Find where the given text appears and provide that cell's center as (X, Y) coordinate. 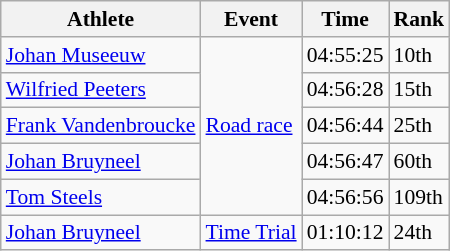
Frank Vandenbroucke (101, 126)
Johan Museeuw (101, 55)
04:56:47 (346, 162)
Rank (420, 19)
04:56:56 (346, 197)
01:10:12 (346, 233)
25th (420, 126)
24th (420, 233)
109th (420, 197)
Road race (252, 126)
04:55:25 (346, 55)
04:56:28 (346, 90)
15th (420, 90)
Tom Steels (101, 197)
Time (346, 19)
60th (420, 162)
04:56:44 (346, 126)
Time Trial (252, 233)
10th (420, 55)
Event (252, 19)
Wilfried Peeters (101, 90)
Athlete (101, 19)
